Scan for the cell matching the given text and deliver its (x, y) coordinate at center. 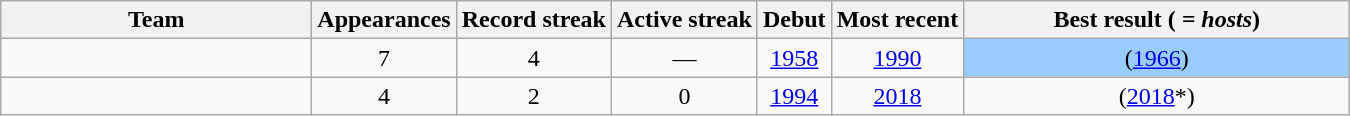
(1966) (1157, 58)
2 (534, 96)
Appearances (384, 20)
Team (156, 20)
7 (384, 58)
Most recent (898, 20)
Record streak (534, 20)
1990 (898, 58)
(2018*) (1157, 96)
0 (684, 96)
Active streak (684, 20)
1958 (794, 58)
Debut (794, 20)
— (684, 58)
2018 (898, 96)
1994 (794, 96)
Best result ( = hosts) (1157, 20)
